Determine the (x, y) coordinate at the center of the cell enclosing the given text.  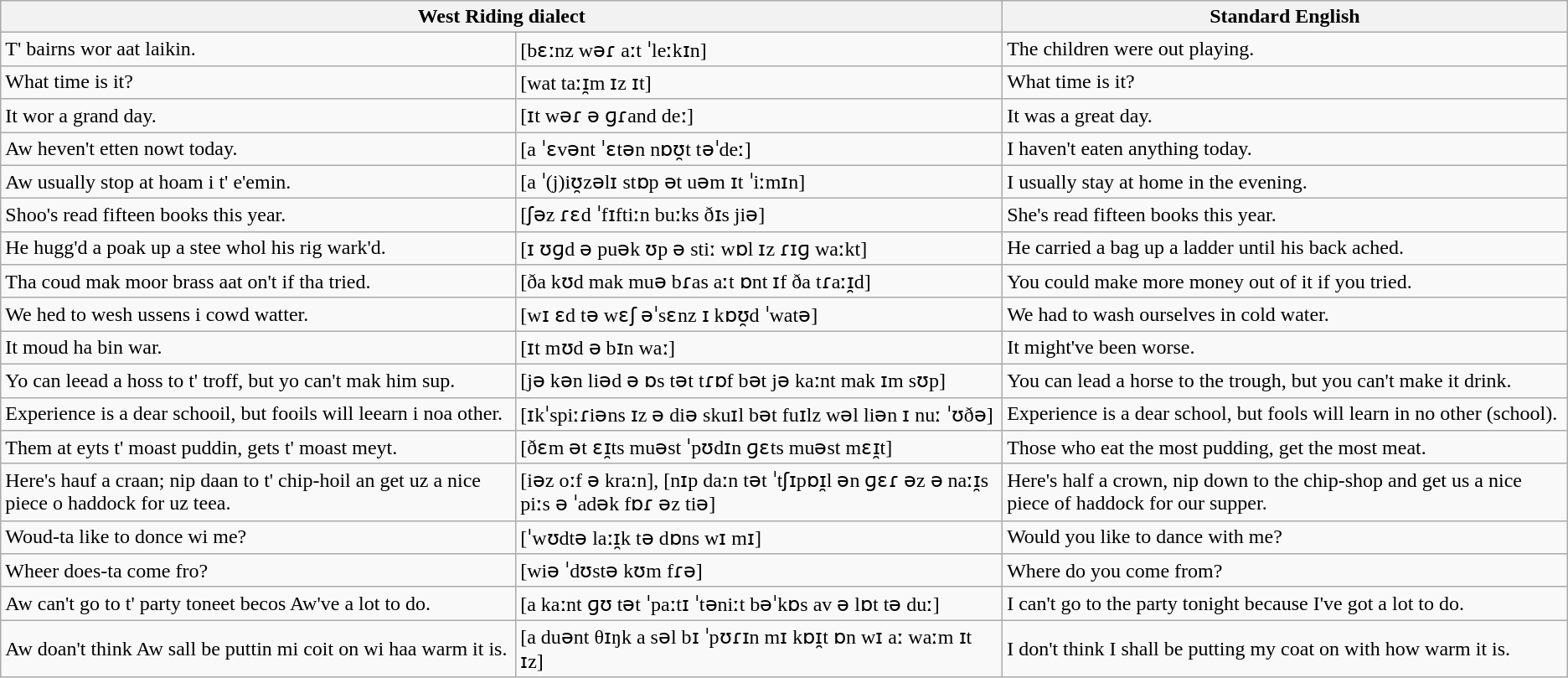
[bɛːnz wəɾ aːt ˈleːkɪn] (759, 49)
[ɪt wəɾ ə ɡɾand deː] (759, 116)
West Riding dialect (502, 17)
I don't think I shall be putting my coat on with how warm it is. (1285, 649)
[wɪ ɛd tə wɛʃ əˈsɛnz ɪ kɒʊ̯d ˈwatə] (759, 314)
He hugg'd a poak up a stee whol his rig wark'd. (258, 248)
[ʃəz ɾɛd ˈfɪftiːn buːks ðɪs jiə] (759, 215)
Here's hauf a craan; nip daan to t' chip-hoil an get uz a nice piece o haddock for uz teea. (258, 492)
[ða kʊd mak muə bɾas aːt ɒnt ɪf ða tɾaːɪ̯d] (759, 282)
The children were out playing. (1285, 49)
Experience is a dear school, but fools will learn in no other (school). (1285, 414)
We hed to wesh ussens i cowd watter. (258, 314)
I usually stay at home in the evening. (1285, 182)
It moud ha bin war. (258, 348)
He carried a bag up a ladder until his back ached. (1285, 248)
Aw usually stop at hoam i t' e'emin. (258, 182)
You can lead a horse to the trough, but you can't make it drink. (1285, 380)
You could make more money out of it if you tried. (1285, 282)
Yo can leead a hoss to t' troff, but yo can't mak him sup. (258, 380)
[ɪt mʊd ə bɪn waː] (759, 348)
[a kaːnt ɡʊ tət ˈpaːtɪ ˈtəniːt bəˈkɒs av ə lɒt tə duː] (759, 603)
Would you like to dance with me? (1285, 537)
Where do you come from? (1285, 571)
T' bairns wor aat laikin. (258, 49)
[ˈwʊdtə laːɪ̯k tə dɒns wɪ mɪ] (759, 537)
Aw doan't think Aw sall be puttin mi coit on wi haa warm it is. (258, 649)
[wat taːɪ̯m ɪz ɪt] (759, 82)
[a ˈ(j)iʊ̯zəlɪ stɒp ət uəm ɪt ˈiːmɪn] (759, 182)
Wheer does-ta come fro? (258, 571)
Those who eat the most pudding, get the most meat. (1285, 448)
Them at eyts t' moast puddin, gets t' moast meyt. (258, 448)
[wiə ˈdʊstə kʊm fɾə] (759, 571)
It might've been worse. (1285, 348)
Woud-ta like to donce wi me? (258, 537)
It was a great day. (1285, 116)
She's read fifteen books this year. (1285, 215)
[ðɛm ət ɛɪ̯ts muəst ˈpʊdɪn ɡɛts muəst mɛɪ̯t] (759, 448)
[ɪ ʊɡd ə puək ʊp ə stiː wɒl ɪz ɾɪɡ waːkt] (759, 248)
Experience is a dear schooil, but fooils will leearn i noa other. (258, 414)
[a duənt θɪŋk a səl bɪ ˈpʊɾɪn mɪ kɒɪ̯t ɒn wɪ aː waːm ɪt ɪz] (759, 649)
[iəz oːf ə kraːn], [nɪp daːn tət ˈtʃɪpɒɪ̯l ən ɡɛɾ əz ə naːɪ̯s piːs ə ˈadək fɒɾ əz tiə] (759, 492)
Here's half a crown, nip down to the chip-shop and get us a nice piece of haddock for our supper. (1285, 492)
We had to wash ourselves in cold water. (1285, 314)
[ɪkˈspiːɾiəns ɪz ə diə skuɪl bət fuɪlz wəl liən ɪ nuː ˈʊðə] (759, 414)
Tha coud mak moor brass aat on't if tha tried. (258, 282)
Aw can't go to t' party toneet becos Aw've a lot to do. (258, 603)
Standard English (1285, 17)
It wor a grand day. (258, 116)
Shoo's read fifteen books this year. (258, 215)
I can't go to the party tonight because I've got a lot to do. (1285, 603)
I haven't eaten anything today. (1285, 149)
Aw heven't etten nowt today. (258, 149)
[jə kən liəd ə ɒs tət tɾɒf bət jə kaːnt mak ɪm sʊp] (759, 380)
[a ˈɛvənt ˈɛtən nɒʊ̯t təˈdeː] (759, 149)
